Search for the cell housing the specified text and yield its [X, Y] center coordinate. 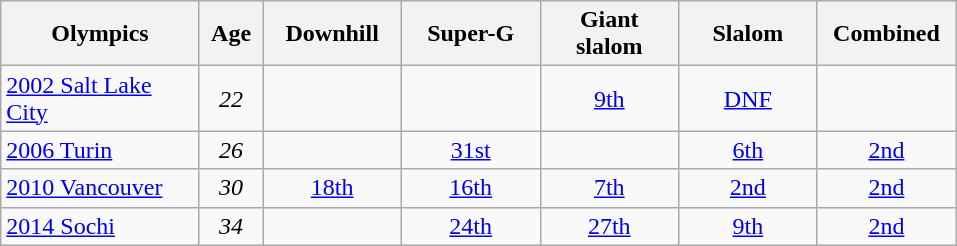
Olympics [100, 34]
6th [748, 150]
Combined [886, 34]
7th [610, 188]
DNF [748, 98]
2010 Vancouver [100, 188]
2014 Sochi [100, 226]
34 [231, 226]
27th [610, 226]
18th [332, 188]
Age [231, 34]
30 [231, 188]
22 [231, 98]
2002 Salt Lake City [100, 98]
31st [470, 150]
26 [231, 150]
2006 Turin [100, 150]
16th [470, 188]
Downhill [332, 34]
Super-G [470, 34]
Slalom [748, 34]
24th [470, 226]
Giant slalom [610, 34]
